Provide the (X, Y) coordinate of the cell's center where the given text is located.  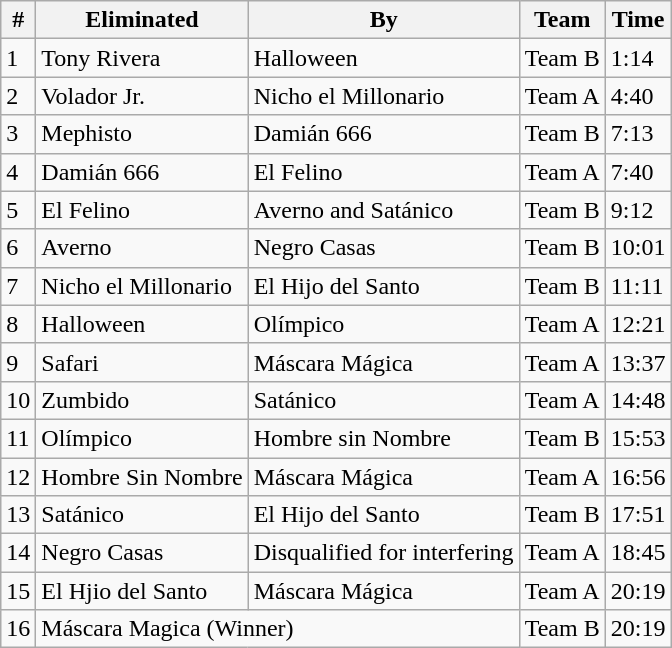
7:13 (638, 134)
13:37 (638, 362)
El Hjio del Santo (142, 591)
Averno (142, 248)
11 (18, 438)
18:45 (638, 553)
Zumbido (142, 400)
7 (18, 286)
3 (18, 134)
Team (562, 20)
Eliminated (142, 20)
Hombre sin Nombre (384, 438)
Tony Rivera (142, 58)
# (18, 20)
11:11 (638, 286)
2 (18, 96)
16:56 (638, 477)
15 (18, 591)
7:40 (638, 172)
17:51 (638, 515)
Averno and Satánico (384, 210)
13 (18, 515)
16 (18, 629)
15:53 (638, 438)
Máscara Magica (Winner) (278, 629)
1 (18, 58)
4 (18, 172)
14 (18, 553)
10:01 (638, 248)
9 (18, 362)
Safari (142, 362)
12:21 (638, 324)
8 (18, 324)
4:40 (638, 96)
Time (638, 20)
14:48 (638, 400)
6 (18, 248)
Mephisto (142, 134)
Hombre Sin Nombre (142, 477)
Volador Jr. (142, 96)
9:12 (638, 210)
Disqualified for interfering (384, 553)
By (384, 20)
10 (18, 400)
12 (18, 477)
5 (18, 210)
1:14 (638, 58)
